Extract the [x, y] coordinate from the center of the cell holding the provided text.  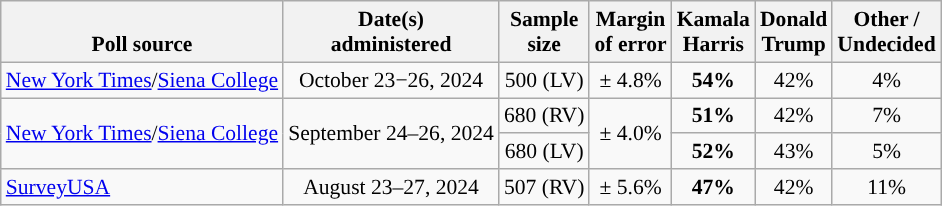
KamalaHarris [714, 32]
680 (LV) [544, 152]
Poll source [142, 32]
11% [886, 187]
680 (RV) [544, 116]
October 23−26, 2024 [391, 80]
7% [886, 116]
Marginof error [630, 32]
Other /Undecided [886, 32]
Samplesize [544, 32]
SurveyUSA [142, 187]
± 5.6% [630, 187]
± 4.8% [630, 80]
54% [714, 80]
± 4.0% [630, 134]
4% [886, 80]
September 24–26, 2024 [391, 134]
43% [794, 152]
52% [714, 152]
DonaldTrump [794, 32]
507 (RV) [544, 187]
51% [714, 116]
August 23–27, 2024 [391, 187]
500 (LV) [544, 80]
5% [886, 152]
47% [714, 187]
Date(s)administered [391, 32]
